Return the [X, Y] coordinate for the center point of the cell that contains the specified text.  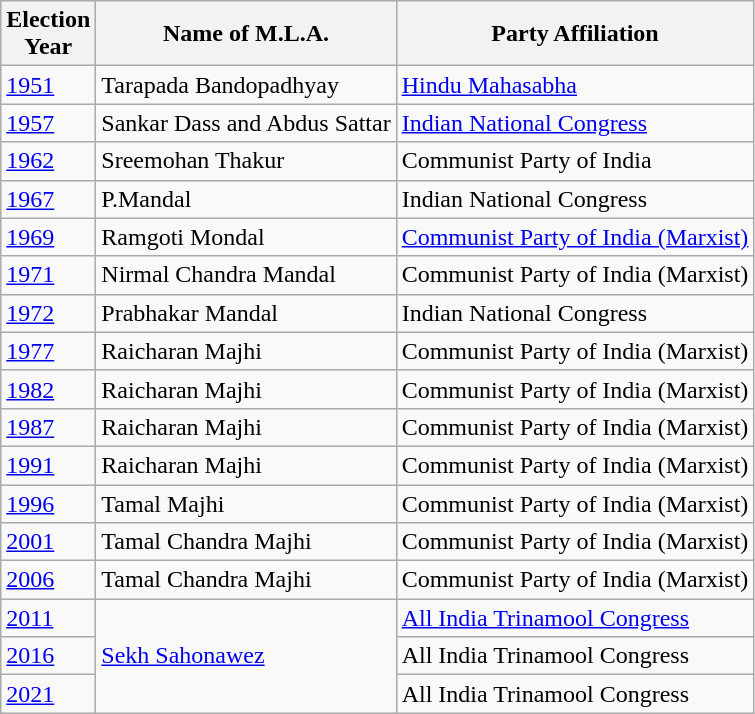
1967 [48, 199]
1962 [48, 161]
1972 [48, 313]
Election Year [48, 34]
Hindu Mahasabha [575, 85]
1982 [48, 389]
1987 [48, 427]
Party Affiliation [575, 34]
1977 [48, 351]
Sankar Dass and Abdus Sattar [246, 123]
2011 [48, 618]
Communist Party of India [575, 161]
1991 [48, 465]
2001 [48, 542]
1996 [48, 503]
Ramgoti Mondal [246, 237]
Sekh Sahonawez [246, 656]
1971 [48, 275]
1951 [48, 85]
Prabhakar Mandal [246, 313]
Name of M.L.A. [246, 34]
Tarapada Bandopadhyay [246, 85]
Nirmal Chandra Mandal [246, 275]
1969 [48, 237]
Sreemohan Thakur [246, 161]
Tamal Majhi [246, 503]
2016 [48, 656]
1957 [48, 123]
P.Mandal [246, 199]
2006 [48, 580]
2021 [48, 694]
